Locate the cell with the specified text and output its (X, Y) center coordinate. 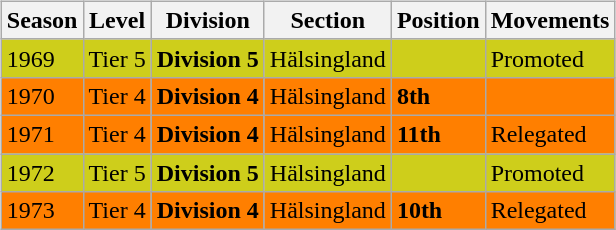
Section (328, 20)
1973 (42, 211)
Movements (550, 20)
1971 (42, 134)
10th (438, 211)
1970 (42, 96)
11th (438, 134)
8th (438, 96)
1969 (42, 58)
Position (438, 20)
Division (208, 20)
Level (117, 20)
1972 (42, 173)
Season (42, 20)
